Search for the cell housing the specified text and yield its [X, Y] center coordinate. 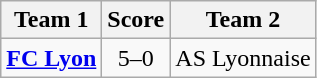
AS Lyonnaise [243, 58]
Team 2 [243, 20]
Team 1 [52, 20]
FC Lyon [52, 58]
Score [136, 20]
5–0 [136, 58]
